Provide the [x, y] coordinate of the cell's center where the given text is located.  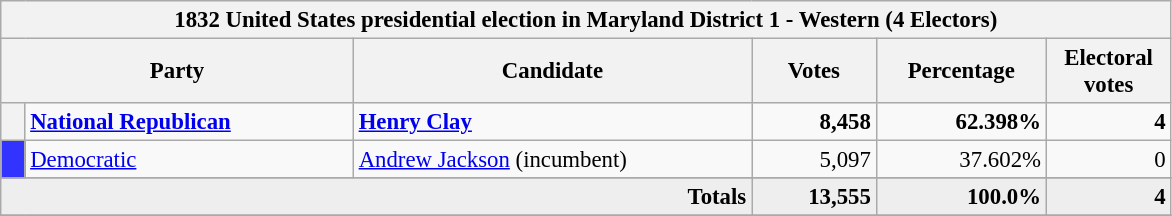
Votes [814, 72]
8,458 [814, 122]
Andrew Jackson (incumbent) [552, 160]
62.398% [961, 122]
100.0% [961, 197]
1832 United States presidential election in Maryland District 1 - Western (4 Electors) [586, 20]
Henry Clay [552, 122]
Candidate [552, 72]
Electoral votes [1108, 72]
Democratic [189, 160]
13,555 [814, 197]
Totals [376, 197]
37.602% [961, 160]
National Republican [189, 122]
Percentage [961, 72]
5,097 [814, 160]
0 [1108, 160]
Party [178, 72]
